Provide the [x, y] coordinate of the cell's center where the given text is located.  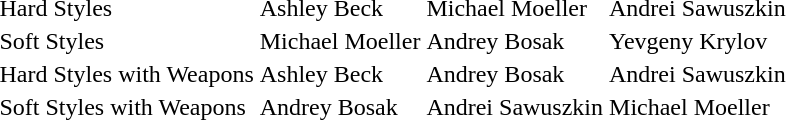
Ashley Beck [340, 74]
Michael Moeller [340, 41]
